Locate the cell with the specified text and output its [X, Y] center coordinate. 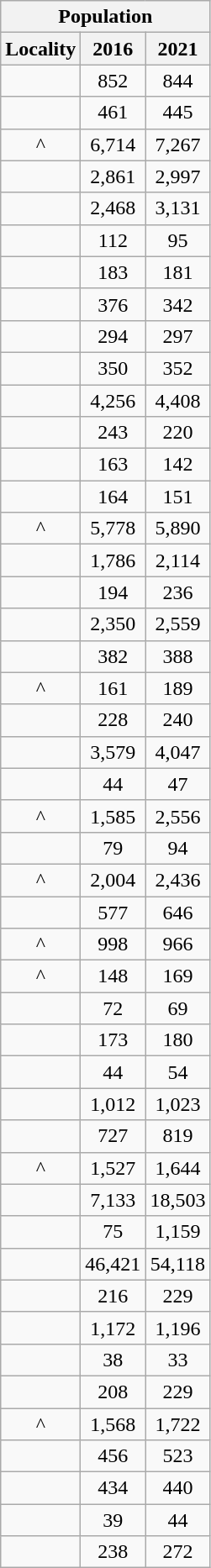
5,890 [178, 529]
523 [178, 1456]
966 [178, 944]
181 [178, 272]
2,997 [178, 176]
376 [113, 304]
94 [178, 848]
208 [113, 1392]
183 [113, 272]
7,267 [178, 145]
440 [178, 1488]
2,004 [113, 880]
434 [113, 1488]
2,556 [178, 816]
72 [113, 1008]
39 [113, 1520]
180 [178, 1040]
294 [113, 336]
456 [113, 1456]
4,256 [113, 401]
382 [113, 656]
2,436 [178, 880]
148 [113, 976]
1,159 [178, 1232]
2,861 [113, 176]
727 [113, 1136]
2016 [113, 49]
4,047 [178, 752]
2,559 [178, 624]
189 [178, 688]
1,172 [113, 1328]
388 [178, 656]
54,118 [178, 1264]
577 [113, 912]
5,778 [113, 529]
852 [113, 81]
38 [113, 1360]
1,012 [113, 1104]
2,468 [113, 208]
3,131 [178, 208]
47 [178, 784]
1,585 [113, 816]
112 [113, 240]
161 [113, 688]
163 [113, 465]
Population [106, 17]
75 [113, 1232]
352 [178, 368]
220 [178, 433]
243 [113, 433]
7,133 [113, 1200]
1,786 [113, 560]
3,579 [113, 752]
46,421 [113, 1264]
844 [178, 81]
819 [178, 1136]
164 [113, 497]
1,644 [178, 1168]
151 [178, 497]
2,114 [178, 560]
1,196 [178, 1328]
272 [178, 1552]
342 [178, 304]
297 [178, 336]
169 [178, 976]
Locality [40, 49]
95 [178, 240]
173 [113, 1040]
194 [113, 592]
216 [113, 1296]
445 [178, 113]
1,568 [113, 1424]
461 [113, 113]
646 [178, 912]
1,023 [178, 1104]
54 [178, 1072]
1,722 [178, 1424]
236 [178, 592]
4,408 [178, 401]
238 [113, 1552]
6,714 [113, 145]
69 [178, 1008]
228 [113, 720]
79 [113, 848]
240 [178, 720]
2021 [178, 49]
18,503 [178, 1200]
142 [178, 465]
33 [178, 1360]
1,527 [113, 1168]
2,350 [113, 624]
998 [113, 944]
350 [113, 368]
